Locate the cell with the specified text and output its (X, Y) center coordinate. 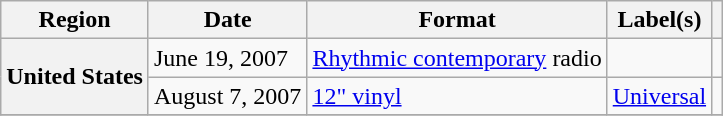
Rhythmic contemporary radio (457, 58)
12" vinyl (457, 96)
Region (75, 20)
June 19, 2007 (227, 58)
Format (457, 20)
United States (75, 77)
Universal (659, 96)
Date (227, 20)
August 7, 2007 (227, 96)
Label(s) (659, 20)
